Output the [x, y] coordinate of the center of the cell containing the given text.  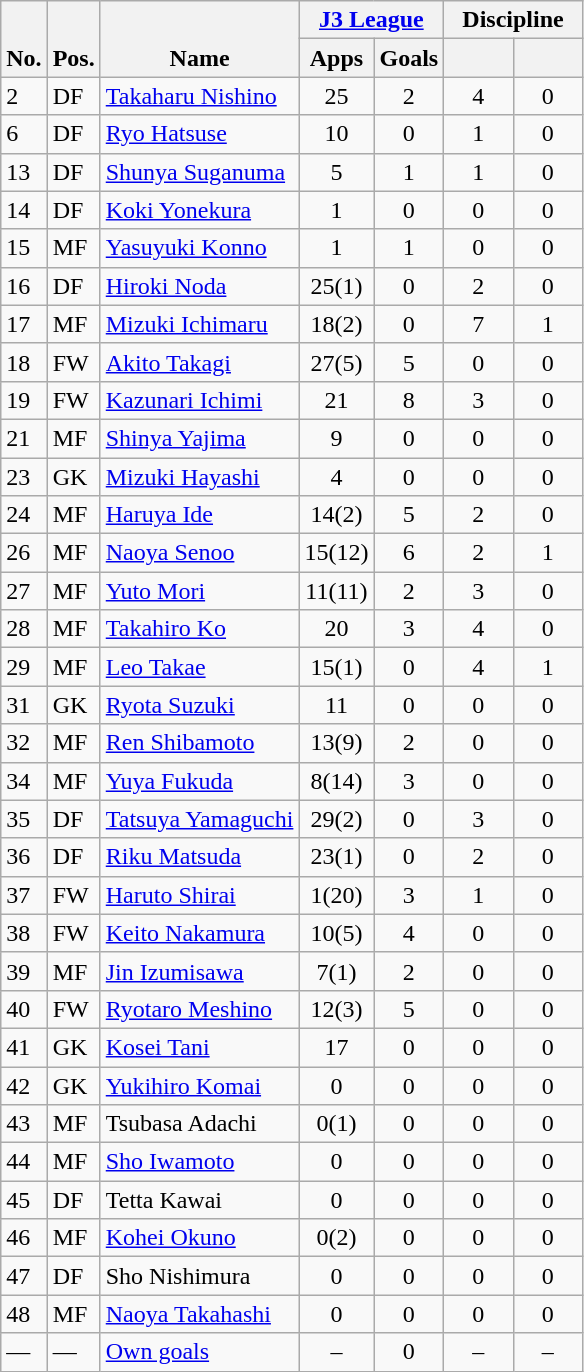
Yasuyuki Konno [200, 248]
37 [24, 895]
11 [336, 705]
18 [24, 362]
Keito Nakamura [200, 933]
Tatsuya Yamaguchi [200, 819]
J3 League [372, 20]
18(2) [336, 324]
8 [409, 400]
38 [24, 933]
Kohei Okuno [200, 1238]
Leo Takae [200, 667]
31 [24, 705]
Yuya Fukuda [200, 781]
Takahiro Ko [200, 629]
Shinya Yajima [200, 438]
36 [24, 857]
27 [24, 591]
39 [24, 971]
44 [24, 1162]
20 [336, 629]
23(1) [336, 857]
Yukihiro Komai [200, 1085]
34 [24, 781]
13(9) [336, 743]
12(3) [336, 1009]
25(1) [336, 286]
45 [24, 1200]
35 [24, 819]
7 [478, 324]
14 [24, 210]
Naoya Takahashi [200, 1314]
Shunya Suganuma [200, 172]
Naoya Senoo [200, 553]
10(5) [336, 933]
Koki Yonekura [200, 210]
14(2) [336, 515]
27(5) [336, 362]
15(12) [336, 553]
No. [24, 39]
Sho Nishimura [200, 1276]
Jin Izumisawa [200, 971]
47 [24, 1276]
Tsubasa Adachi [200, 1124]
40 [24, 1009]
Ryota Suzuki [200, 705]
48 [24, 1314]
Apps [336, 58]
46 [24, 1238]
Hiroki Noda [200, 286]
23 [24, 477]
29(2) [336, 819]
Takaharu Nishino [200, 96]
29 [24, 667]
Name [200, 39]
Kazunari Ichimi [200, 400]
24 [24, 515]
9 [336, 438]
11(11) [336, 591]
32 [24, 743]
Sho Iwamoto [200, 1162]
10 [336, 134]
0(1) [336, 1124]
Pos. [74, 39]
8(14) [336, 781]
41 [24, 1047]
Goals [409, 58]
43 [24, 1124]
Mizuki Hayashi [200, 477]
7(1) [336, 971]
Haruya Ide [200, 515]
28 [24, 629]
15(1) [336, 667]
25 [336, 96]
Mizuki Ichimaru [200, 324]
Akito Takagi [200, 362]
Haruto Shirai [200, 895]
Kosei Tani [200, 1047]
Ren Shibamoto [200, 743]
13 [24, 172]
15 [24, 248]
1(20) [336, 895]
Own goals [200, 1352]
Tetta Kawai [200, 1200]
Riku Matsuda [200, 857]
42 [24, 1085]
19 [24, 400]
Discipline [514, 20]
16 [24, 286]
26 [24, 553]
0(2) [336, 1238]
Ryotaro Meshino [200, 1009]
Yuto Mori [200, 591]
Ryo Hatsuse [200, 134]
